Find where the given text appears and provide that cell's center as (x, y) coordinate. 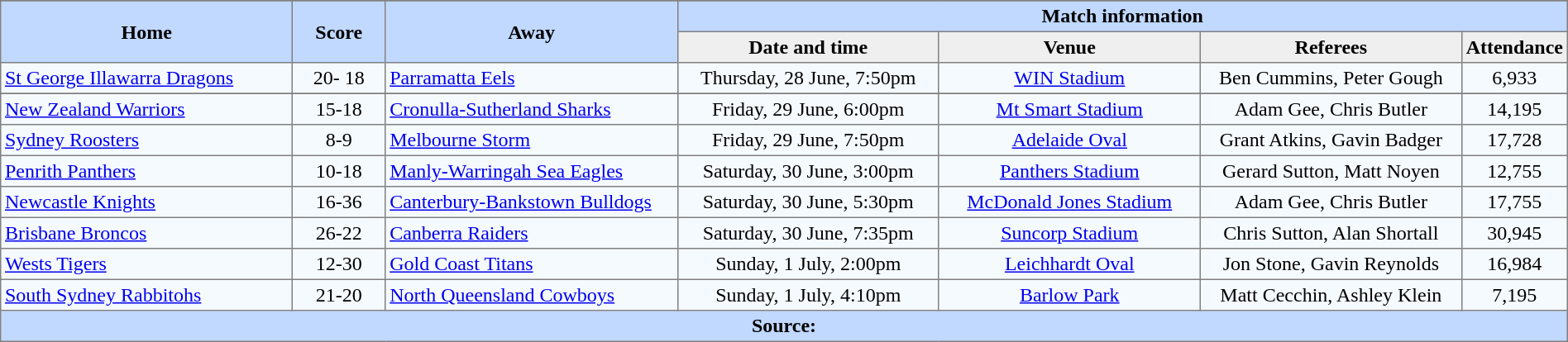
Jon Stone, Gavin Reynolds (1331, 264)
Melbourne Storm (531, 140)
Wests Tigers (147, 264)
Gerard Sutton, Matt Noyen (1331, 171)
12,755 (1514, 171)
North Queensland Cowboys (531, 295)
Saturday, 30 June, 5:30pm (808, 202)
Chris Sutton, Alan Shortall (1331, 233)
Gold Coast Titans (531, 264)
Sunday, 1 July, 4:10pm (808, 295)
16-36 (339, 202)
30,945 (1514, 233)
Thursday, 28 June, 7:50pm (808, 78)
Suncorp Stadium (1069, 233)
South Sydney Rabbitohs (147, 295)
Canberra Raiders (531, 233)
Away (531, 31)
20- 18 (339, 78)
Leichhardt Oval (1069, 264)
Sydney Roosters (147, 140)
7,195 (1514, 295)
Penrith Panthers (147, 171)
12-30 (339, 264)
14,195 (1514, 109)
15-18 (339, 109)
Ben Cummins, Peter Gough (1331, 78)
Brisbane Broncos (147, 233)
Parramatta Eels (531, 78)
Canterbury-Bankstown Bulldogs (531, 202)
Adelaide Oval (1069, 140)
Referees (1331, 47)
Newcastle Knights (147, 202)
New Zealand Warriors (147, 109)
6,933 (1514, 78)
Saturday, 30 June, 3:00pm (808, 171)
21-20 (339, 295)
Source: (784, 326)
Saturday, 30 June, 7:35pm (808, 233)
Friday, 29 June, 6:00pm (808, 109)
Matt Cecchin, Ashley Klein (1331, 295)
St George Illawarra Dragons (147, 78)
Attendance (1514, 47)
17,755 (1514, 202)
Barlow Park (1069, 295)
Venue (1069, 47)
26-22 (339, 233)
16,984 (1514, 264)
Manly-Warringah Sea Eagles (531, 171)
8-9 (339, 140)
Mt Smart Stadium (1069, 109)
Home (147, 31)
WIN Stadium (1069, 78)
Date and time (808, 47)
Grant Atkins, Gavin Badger (1331, 140)
Sunday, 1 July, 2:00pm (808, 264)
Friday, 29 June, 7:50pm (808, 140)
Cronulla-Sutherland Sharks (531, 109)
17,728 (1514, 140)
Panthers Stadium (1069, 171)
Match information (1122, 17)
Score (339, 31)
McDonald Jones Stadium (1069, 202)
10-18 (339, 171)
